Detect which cell encompasses the target text, then output its [x, y] center coordinate. 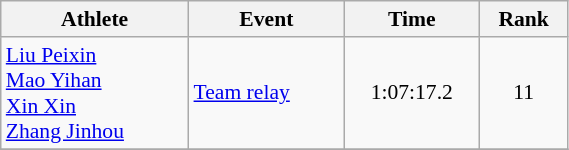
Time [412, 19]
11 [524, 93]
Athlete [95, 19]
Rank [524, 19]
Liu PeixinMao YihanXin XinZhang Jinhou [95, 93]
Event [267, 19]
1:07:17.2 [412, 93]
Team relay [267, 93]
